For the text-containing cell, return its midpoint in (x, y) coordinate format. 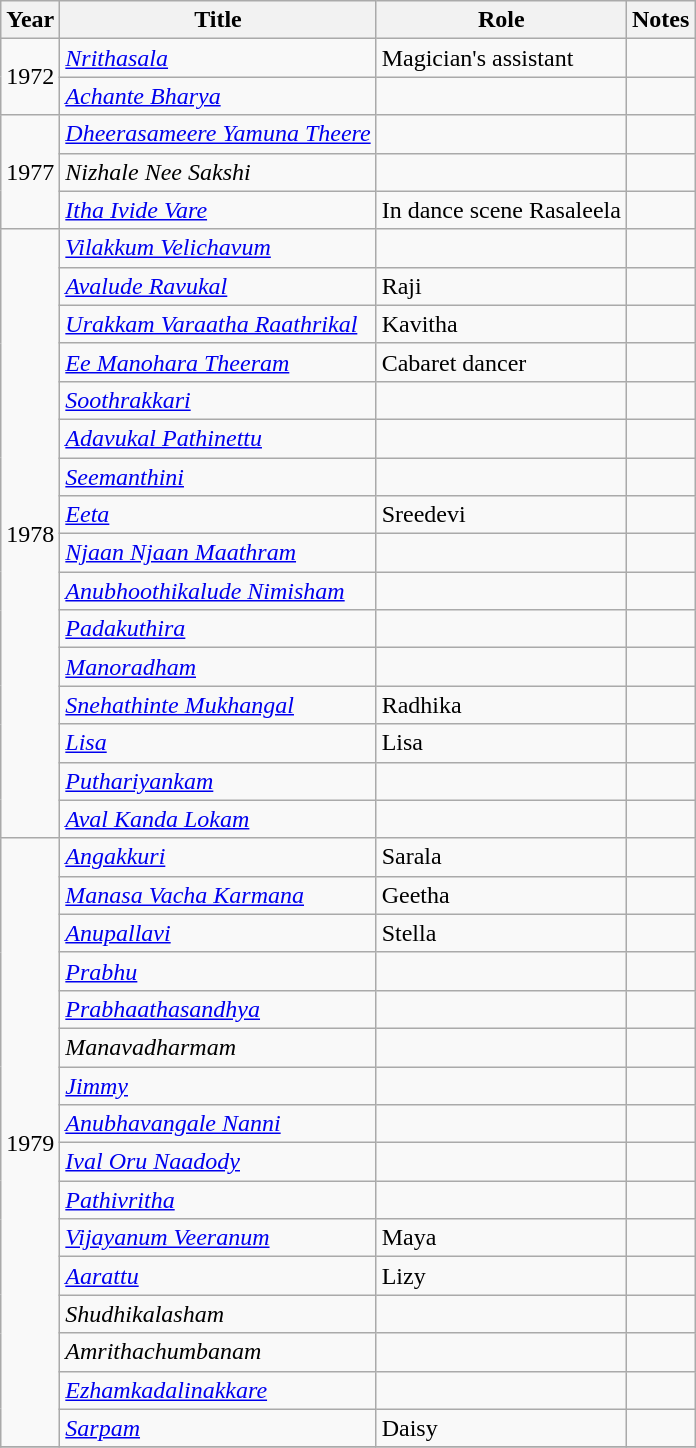
Maya (501, 1238)
Aval Kanda Lokam (218, 819)
Nizhale Nee Sakshi (218, 172)
Sarpam (218, 1428)
Notes (660, 20)
Kavitha (501, 324)
Dheerasameere Yamuna Theere (218, 134)
Jimmy (218, 1085)
Manasa Vacha Karmana (218, 895)
Amrithachumbanam (218, 1352)
Njaan Njaan Maathram (218, 553)
Radhika (501, 705)
1977 (30, 172)
Anubhavangale Nanni (218, 1124)
Prabhaathasandhya (218, 1009)
1978 (30, 534)
Soothrakkari (218, 400)
Urakkam Varaatha Raathrikal (218, 324)
Snehathinte Mukhangal (218, 705)
Vilakkum Velichavum (218, 248)
Puthariyankam (218, 781)
Anubhoothikalude Nimisham (218, 591)
Eeta (218, 515)
Shudhikalasham (218, 1314)
Angakkuri (218, 857)
Adavukal Pathinettu (218, 438)
1972 (30, 77)
Title (218, 20)
Stella (501, 933)
Raji (501, 286)
Ival Oru Naadody (218, 1162)
Manoradham (218, 667)
Manavadharmam (218, 1047)
Magician's assistant (501, 58)
Sreedevi (501, 515)
Ezhamkadalinakkare (218, 1390)
Lizy (501, 1276)
Pathivritha (218, 1200)
Daisy (501, 1428)
Sarala (501, 857)
Avalude Ravukal (218, 286)
Achante Bharya (218, 96)
Prabhu (218, 971)
Role (501, 20)
Vijayanum Veeranum (218, 1238)
Geetha (501, 895)
Nrithasala (218, 58)
Aarattu (218, 1276)
Itha Ivide Vare (218, 210)
Year (30, 20)
1979 (30, 1142)
Seemanthini (218, 477)
In dance scene Rasaleela (501, 210)
Anupallavi (218, 933)
Padakuthira (218, 629)
Cabaret dancer (501, 362)
Ee Manohara Theeram (218, 362)
